Capture the cell that displays the provided text and extract its [x, y] central coordinate. 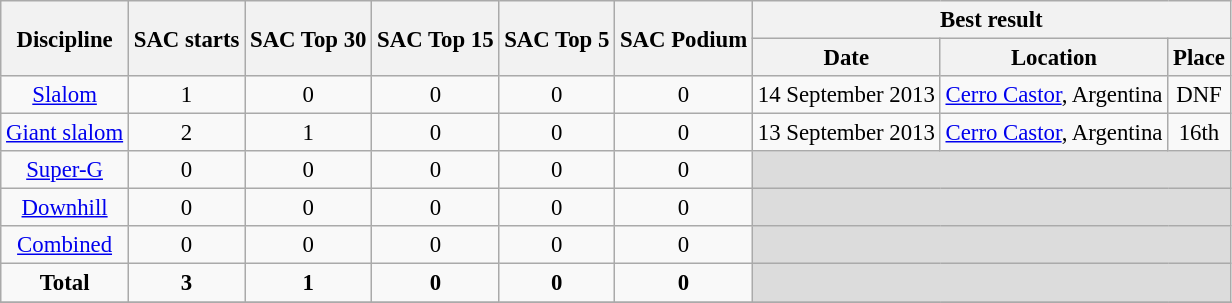
Slalom [65, 95]
14 September 2013 [846, 95]
16th [1199, 133]
DNF [1199, 95]
Location [1054, 58]
SAC Podium [684, 38]
2 [186, 133]
Total [65, 283]
SAC starts [186, 38]
SAC Top 15 [436, 38]
Giant slalom [65, 133]
SAC Top 5 [557, 38]
Date [846, 58]
SAC Top 30 [308, 38]
Super-G [65, 170]
Place [1199, 58]
Downhill [65, 208]
3 [186, 283]
Discipline [65, 38]
Best result [991, 20]
13 September 2013 [846, 133]
Combined [65, 245]
